From the cell containing the given text, extract its center point as (x, y) coordinate. 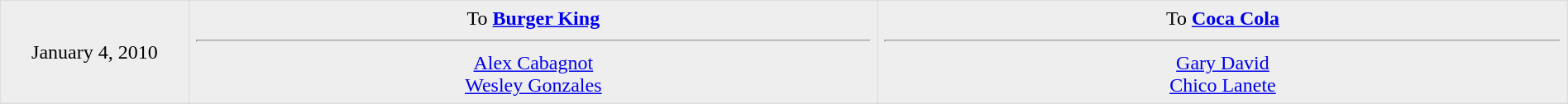
January 4, 2010 (94, 52)
To Coca ColaGary DavidChico Lanete (1223, 52)
To Burger KingAlex CabagnotWesley Gonzales (533, 52)
